For the text-containing cell, return its midpoint in [X, Y] coordinate format. 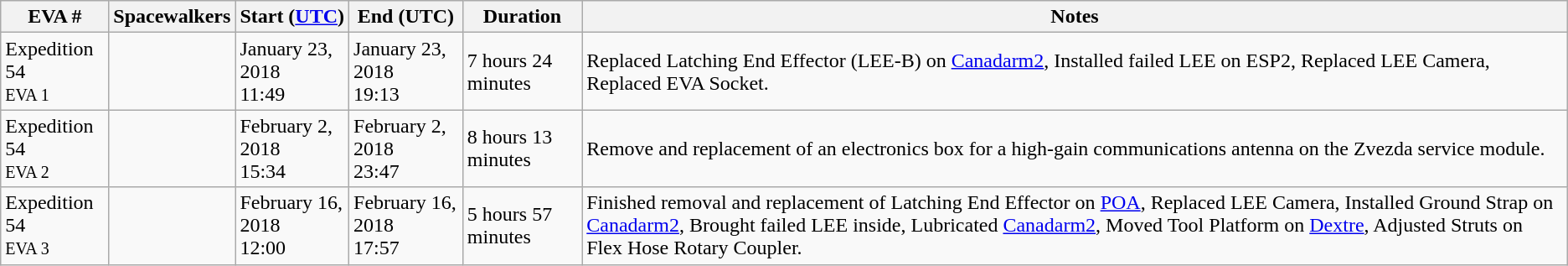
January 23, 201811:49 [292, 71]
Remove and replacement of an electronics box for a high-gain communications antenna on the Zvezda service module. [1075, 149]
Expedition 54EVA 2 [55, 149]
January 23, 201819:13 [406, 71]
February 16, 201817:57 [406, 226]
End (UTC) [406, 17]
8 hours 13 minutes [522, 149]
Spacewalkers [173, 17]
Start (UTC) [292, 17]
February 2, 201815:34 [292, 149]
Expedition 54EVA 3 [55, 226]
5 hours 57 minutes [522, 226]
February 16, 201812:00 [292, 226]
February 2, 201823:47 [406, 149]
Replaced Latching End Effector (LEE-B) on Canadarm2, Installed failed LEE on ESP2, Replaced LEE Camera, Replaced EVA Socket. [1075, 71]
EVA # [55, 17]
Duration [522, 17]
Notes [1075, 17]
7 hours 24 minutes [522, 71]
Expedition 54EVA 1 [55, 71]
